From the cell containing the given text, extract its center point as (x, y) coordinate. 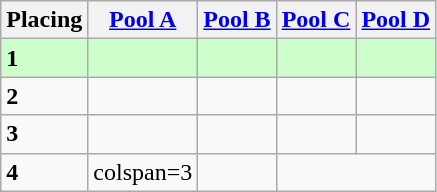
colspan=3 (143, 172)
Pool C (316, 20)
Placing (44, 20)
4 (44, 172)
2 (44, 96)
3 (44, 134)
Pool A (143, 20)
Pool B (237, 20)
Pool D (396, 20)
1 (44, 58)
